Capture the cell that displays the provided text and extract its [X, Y] central coordinate. 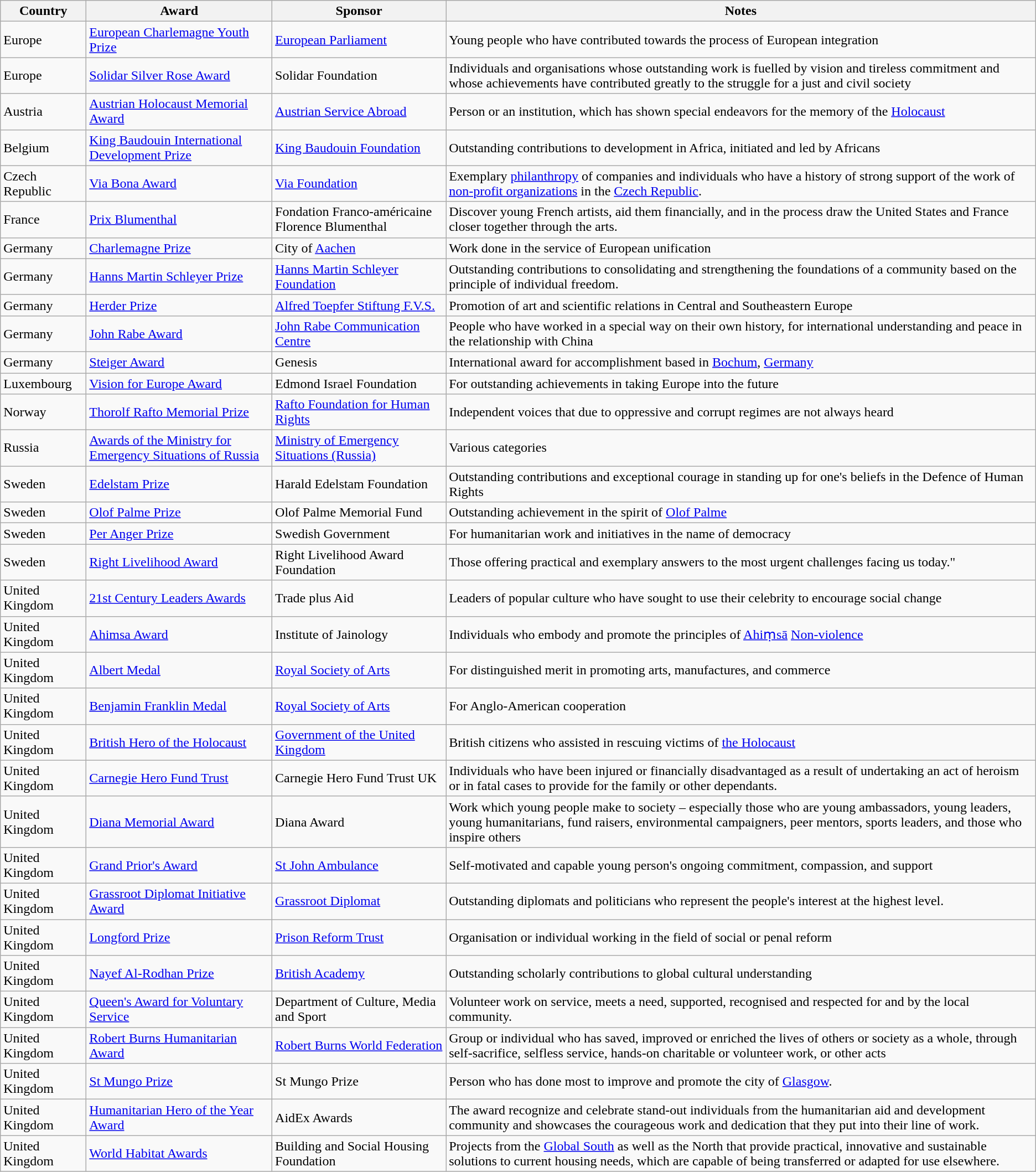
Solidar Silver Rose Award [179, 75]
Person or an institution, which has shown special endeavors for the memory of the Holocaust [741, 112]
British Academy [359, 973]
Volunteer work on service, meets a need, supported, recognised and respected for and by the local community. [741, 1010]
People who have worked in a special way on their own history, for international understanding and peace in the relationship with China [741, 333]
Government of the United Kingdom [359, 742]
Czech Republic [43, 184]
Leaders of popular culture who have sought to use their celebrity to encourage social change [741, 598]
Genesis [359, 362]
Those offering practical and exemplary answers to the most urgent challenges facing us today." [741, 562]
Russia [43, 448]
Alfred Toepfer Stiftung F.V.S. [359, 305]
Individuals who embody and promote the principles of Ahiṃsā Non-violence [741, 634]
Hanns Martin Schleyer Foundation [359, 277]
Outstanding contributions to development in Africa, initiated and led by Africans [741, 147]
Notes [741, 11]
21st Century Leaders Awards [179, 598]
Prix Blumenthal [179, 219]
Country [43, 11]
Austrian Service Abroad [359, 112]
Self-motivated and capable young person's ongoing commitment, compassion, and support [741, 865]
Outstanding achievement in the spirit of Olof Palme [741, 513]
World Habitat Awards [179, 1154]
For distinguished merit in promoting arts, manufactures, and commerce [741, 670]
Robert Burns Humanitarian Award [179, 1045]
St John Ambulance [359, 865]
Fondation Franco-américaine Florence Blumenthal [359, 219]
Via Foundation [359, 184]
Humanitarian Hero of the Year Award [179, 1117]
Harald Edelstam Foundation [359, 484]
Outstanding contributions to consolidating and strengthening the foundations of a community based on the principle of individual freedom. [741, 277]
Prison Reform Trust [359, 937]
Diana Award [359, 822]
British citizens who assisted in rescuing victims of the Holocaust [741, 742]
Olof Palme Prize [179, 513]
Benjamin Franklin Medal [179, 706]
Per Anger Prize [179, 534]
Right Livelihood Award [179, 562]
International award for accomplishment based in Bochum, Germany [741, 362]
Charlemagne Prize [179, 248]
Thorolf Rafto Memorial Prize [179, 412]
King Baudouin Foundation [359, 147]
Work done in the service of European unification [741, 248]
Outstanding diplomats and politicians who represent the people's interest at the highest level. [741, 901]
Belgium [43, 147]
For Anglo-American cooperation [741, 706]
British Hero of the Holocaust [179, 742]
Austria [43, 112]
Department of Culture, Media and Sport [359, 1010]
Nayef Al-Rodhan Prize [179, 973]
City of Aachen [359, 248]
Awards of the Ministry for Emergency Situations of Russia [179, 448]
Carnegie Hero Fund Trust [179, 778]
Hanns Martin Schleyer Prize [179, 277]
Young people who have contributed towards the process of European integration [741, 40]
John Rabe Award [179, 333]
AidEx Awards [359, 1117]
Olof Palme Memorial Fund [359, 513]
Queen's Award for Voluntary Service [179, 1010]
Austrian Holocaust Memorial Award [179, 112]
European Charlemagne Youth Prize [179, 40]
Building and Social Housing Foundation [359, 1154]
Rafto Foundation for Human Rights [359, 412]
For humanitarian work and initiatives in the name of democracy [741, 534]
Ministry of Emergency Situations (Russia) [359, 448]
Albert Medal [179, 670]
Longford Prize [179, 937]
Outstanding scholarly contributions to global cultural understanding [741, 973]
John Rabe Communication Centre [359, 333]
Steiger Award [179, 362]
Luxembourg [43, 384]
Discover young French artists, aid them financially, and in the process draw the United States and France closer together through the arts. [741, 219]
Trade plus Aid [359, 598]
Independent voices that due to oppressive and corrupt regimes are not always heard [741, 412]
Grassroot Diplomat [359, 901]
France [43, 219]
King Baudouin International Development Prize [179, 147]
Various categories [741, 448]
Via Bona Award [179, 184]
Ahimsa Award [179, 634]
Diana Memorial Award [179, 822]
Robert Burns World Federation [359, 1045]
Herder Prize [179, 305]
Sponsor [359, 11]
Organisation or individual working in the field of social or penal reform [741, 937]
Vision for Europe Award [179, 384]
For outstanding achievements in taking Europe into the future [741, 384]
Award [179, 11]
Norway [43, 412]
Edmond Israel Foundation [359, 384]
Carnegie Hero Fund Trust UK [359, 778]
European Parliament [359, 40]
Person who has done most to improve and promote the city of Glasgow. [741, 1082]
Swedish Government [359, 534]
Edelstam Prize [179, 484]
Outstanding contributions and exceptional courage in standing up for one's beliefs in the Defence of Human Rights [741, 484]
Promotion of art and scientific relations in Central and Southeastern Europe [741, 305]
Grand Prior's Award [179, 865]
Institute of Jainology [359, 634]
Grassroot Diplomat Initiative Award [179, 901]
Solidar Foundation [359, 75]
Right Livelihood Award Foundation [359, 562]
